Provide the (x, y) coordinate of the cell's center where the given text is located.  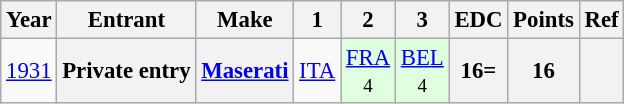
FRA4 (368, 72)
Ref (602, 20)
EDC (478, 20)
1931 (29, 72)
Maserati (245, 72)
Entrant (126, 20)
Points (544, 20)
2 (368, 20)
16 (544, 72)
16= (478, 72)
Year (29, 20)
1 (318, 20)
Make (245, 20)
BEL4 (422, 72)
Private entry (126, 72)
ITA (318, 72)
3 (422, 20)
